Locate the cell with the specified text and output its [x, y] center coordinate. 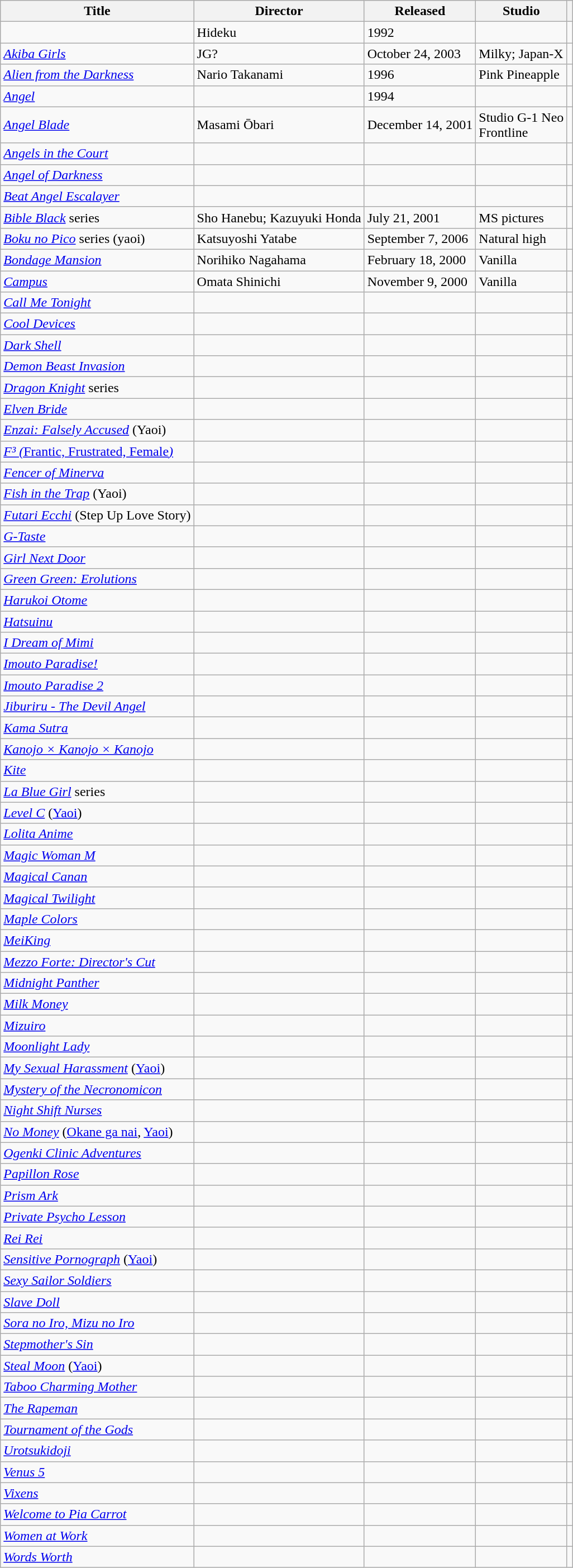
Rei Rei [97, 1238]
Moonlight Lady [97, 1047]
The Rapeman [97, 1408]
Katsuyoshi Yatabe [279, 239]
Imouto Paradise! [97, 664]
Welcome to Pia Carrot [97, 1514]
Vixens [97, 1493]
Pink Pineapple [522, 75]
Director [279, 11]
Call Me Tonight [97, 303]
1992 [420, 32]
Boku no Pico series (yaoi) [97, 239]
La Blue Girl series [97, 792]
Magic Woman M [97, 855]
Green Green: Erolutions [97, 579]
Masami Ōbari [279, 125]
Omata Shinichi [279, 281]
Slave Doll [97, 1302]
Hideku [279, 32]
Jiburiru - The Devil Angel [97, 707]
1996 [420, 75]
Mizuiro [97, 1026]
Hatsuinu [97, 622]
Studio G-1 NeoFrontline [522, 125]
Papillon Rose [97, 1174]
Campus [97, 281]
Harukoi Otome [97, 600]
Akiba Girls [97, 54]
Title [97, 11]
Maple Colors [97, 919]
Milky; Japan-X [522, 54]
Ogenki Clinic Adventures [97, 1153]
Sexy Sailor Soldiers [97, 1280]
February 18, 2000 [420, 260]
Midnight Panther [97, 983]
Sensitive Pornograph (Yaoi) [97, 1259]
Nario Takanami [279, 75]
Tournament of the Gods [97, 1429]
October 24, 2003 [420, 54]
Venus 5 [97, 1472]
Stepmother's Sin [97, 1345]
September 7, 2006 [420, 239]
Milk Money [97, 1004]
No Money (Okane ga nai, Yaoi) [97, 1132]
Alien from the Darkness [97, 75]
Magical Canan [97, 876]
Kanojo × Kanojo × Kanojo [97, 749]
MS pictures [522, 217]
Sora no Iro, Mizu no Iro [97, 1323]
Demon Beast Invasion [97, 366]
I Dream of Mimi [97, 643]
My Sexual Harassment (Yaoi) [97, 1068]
Dragon Knight series [97, 388]
Prism Ark [97, 1195]
Angel of Darkness [97, 175]
Level C (Yaoi) [97, 813]
Lolita Anime [97, 834]
Taboo Charming Mother [97, 1387]
Enzai: Falsely Accused (Yaoi) [97, 430]
Studio [522, 11]
1994 [420, 96]
Angels in the Court [97, 154]
Steal Moon (Yaoi) [97, 1366]
Girl Next Door [97, 557]
Kite [97, 770]
Natural high [522, 239]
Bible Black series [97, 217]
Beat Angel Escalayer [97, 196]
Words Worth [97, 1557]
F³ (Frantic, Frustrated, Female) [97, 451]
Fencer of Minerva [97, 473]
Urotsukidoji [97, 1451]
Mezzo Forte: Director's Cut [97, 961]
MeiKing [97, 940]
Sho Hanebu; Kazuyuki Honda [279, 217]
Futari Ecchi (Step Up Love Story) [97, 515]
Fish in the Trap (Yaoi) [97, 494]
Bondage Mansion [97, 260]
Private Psycho Lesson [97, 1217]
Cool Devices [97, 324]
Mystery of the Necronomicon [97, 1089]
November 9, 2000 [420, 281]
Released [420, 11]
Night Shift Nurses [97, 1111]
Imouto Paradise 2 [97, 685]
July 21, 2001 [420, 217]
Magical Twilight [97, 898]
Women at Work [97, 1536]
Dark Shell [97, 345]
G-Taste [97, 536]
Kama Sutra [97, 728]
Angel [97, 96]
Elven Bride [97, 409]
December 14, 2001 [420, 125]
JG? [279, 54]
Norihiko Nagahama [279, 260]
Angel Blade [97, 125]
